Find where the given text appears and provide that cell's center as (x, y) coordinate. 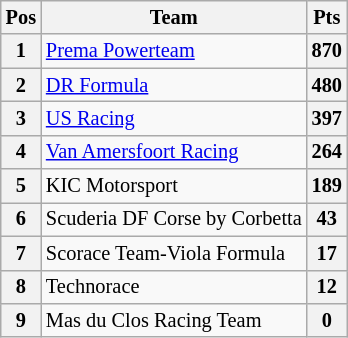
8 (21, 287)
12 (327, 287)
3 (21, 118)
480 (327, 85)
397 (327, 118)
Mas du Clos Racing Team (174, 320)
43 (327, 219)
264 (327, 152)
Scorace Team-Viola Formula (174, 253)
6 (21, 219)
Scuderia DF Corse by Corbetta (174, 219)
DR Formula (174, 85)
US Racing (174, 118)
7 (21, 253)
1 (21, 51)
4 (21, 152)
Van Amersfoort Racing (174, 152)
9 (21, 320)
Team (174, 17)
Technorace (174, 287)
KIC Motorsport (174, 186)
Pts (327, 17)
189 (327, 186)
0 (327, 320)
Prema Powerteam (174, 51)
5 (21, 186)
870 (327, 51)
17 (327, 253)
Pos (21, 17)
2 (21, 85)
